Find where the given text appears and provide that cell's center as (X, Y) coordinate. 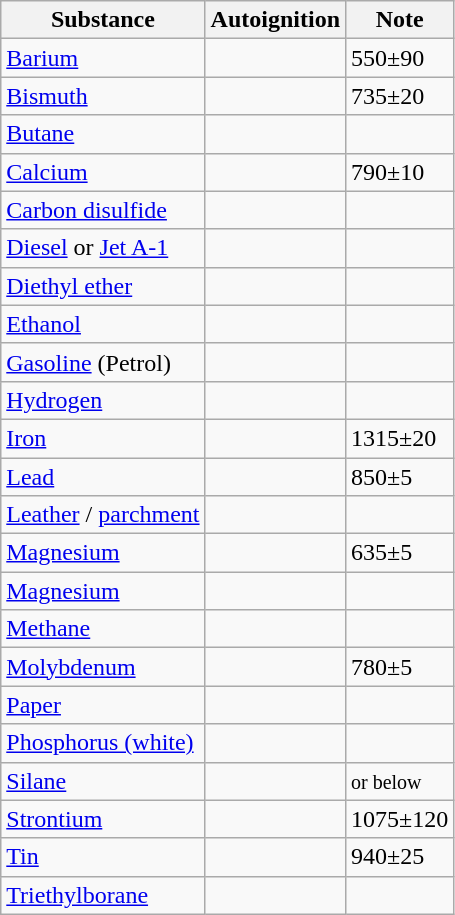
Butane (103, 134)
Molybdenum (103, 667)
Iron (103, 438)
850±5 (400, 477)
1075±120 (400, 819)
Gasoline (Petrol) (103, 362)
780±5 (400, 667)
Tin (103, 857)
735±20 (400, 96)
Note (400, 20)
Substance (103, 20)
Autoignition (275, 20)
or below (400, 781)
Leather / parchment (103, 515)
790±10 (400, 172)
Bismuth (103, 96)
Triethylborane (103, 895)
635±5 (400, 553)
Strontium (103, 819)
940±25 (400, 857)
Phosphorus (white) (103, 743)
Calcium (103, 172)
Carbon disulfide (103, 210)
1315±20 (400, 438)
550±90 (400, 58)
Lead (103, 477)
Methane (103, 629)
Silane (103, 781)
Ethanol (103, 324)
Paper (103, 705)
Hydrogen (103, 400)
Diesel or Jet A-1 (103, 248)
Barium (103, 58)
Diethyl ether (103, 286)
